Pinpoint the cell where the given text exists, returning its (X, Y) midpoint coordinate. 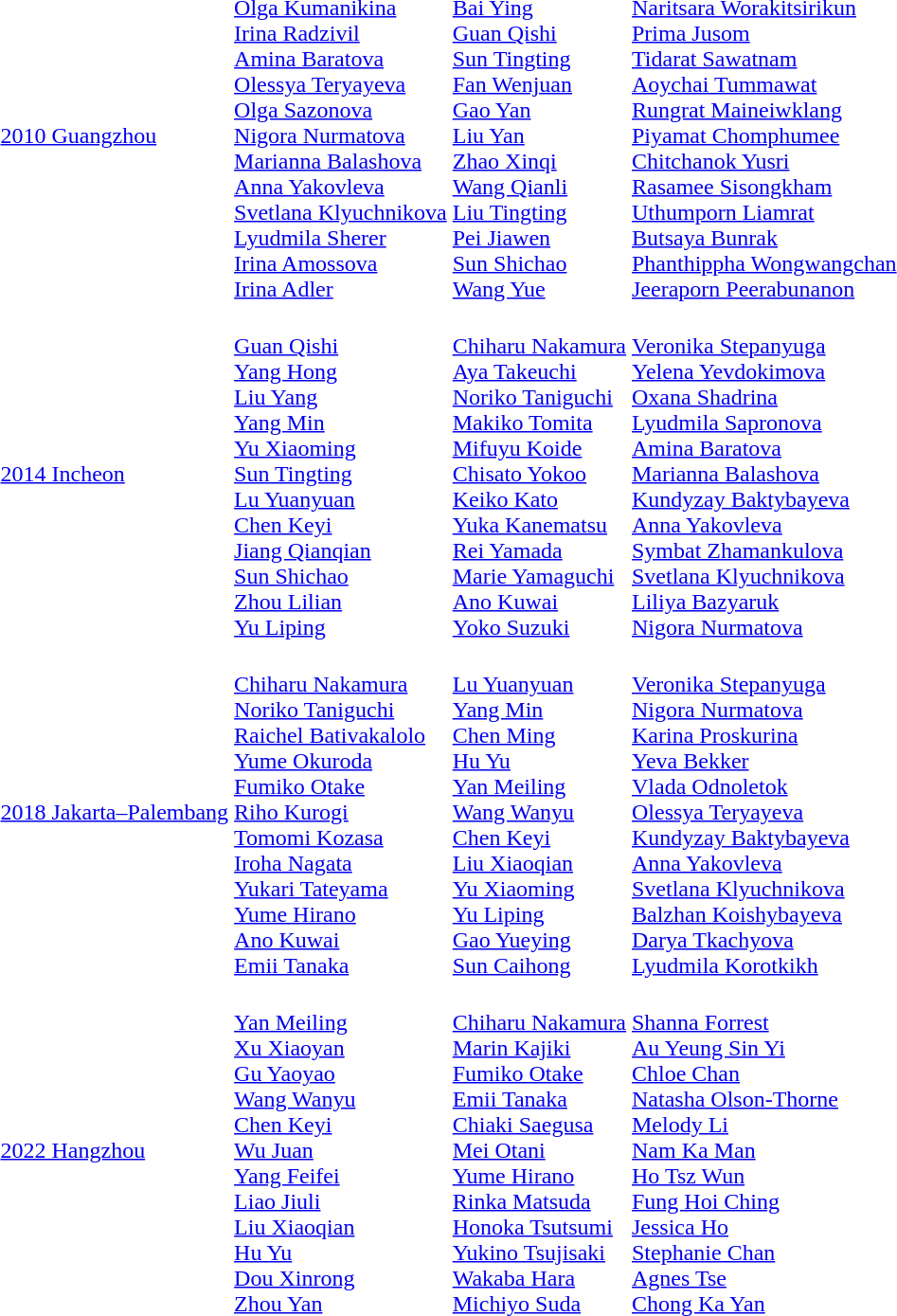
Lu YuanyuanYang MinChen MingHu YuYan MeilingWang WanyuChen KeyiLiu XiaoqianYu XiaomingYu LipingGao YueyingSun Caihong (539, 812)
Guan QishiYang HongLiu YangYang MinYu XiaomingSun TingtingLu YuanyuanChen KeyiJiang QianqianSun ShichaoZhou LilianYu Liping (341, 474)
